Search for the cell housing the specified text and yield its [x, y] center coordinate. 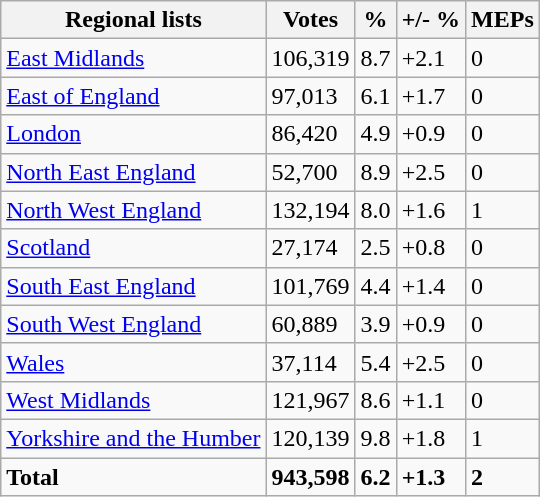
3.9 [376, 324]
86,420 [310, 134]
Wales [134, 362]
East Midlands [134, 58]
Regional lists [134, 20]
52,700 [310, 172]
East of England [134, 96]
West Midlands [134, 400]
MEPs [503, 20]
+2.1 [430, 58]
+0.8 [430, 248]
North West England [134, 210]
+/- % [430, 20]
943,598 [310, 477]
132,194 [310, 210]
Yorkshire and the Humber [134, 438]
South West England [134, 324]
4.4 [376, 286]
+1.8 [430, 438]
5.4 [376, 362]
8.0 [376, 210]
101,769 [310, 286]
6.1 [376, 96]
Votes [310, 20]
+1.6 [430, 210]
Scotland [134, 248]
8.6 [376, 400]
8.7 [376, 58]
106,319 [310, 58]
37,114 [310, 362]
+1.7 [430, 96]
Total [134, 477]
North East England [134, 172]
2.5 [376, 248]
27,174 [310, 248]
+1.4 [430, 286]
2 [503, 477]
6.2 [376, 477]
% [376, 20]
9.8 [376, 438]
120,139 [310, 438]
8.9 [376, 172]
+1.3 [430, 477]
121,967 [310, 400]
60,889 [310, 324]
+1.1 [430, 400]
4.9 [376, 134]
97,013 [310, 96]
South East England [134, 286]
London [134, 134]
